Search for the cell housing the specified text and yield its [X, Y] center coordinate. 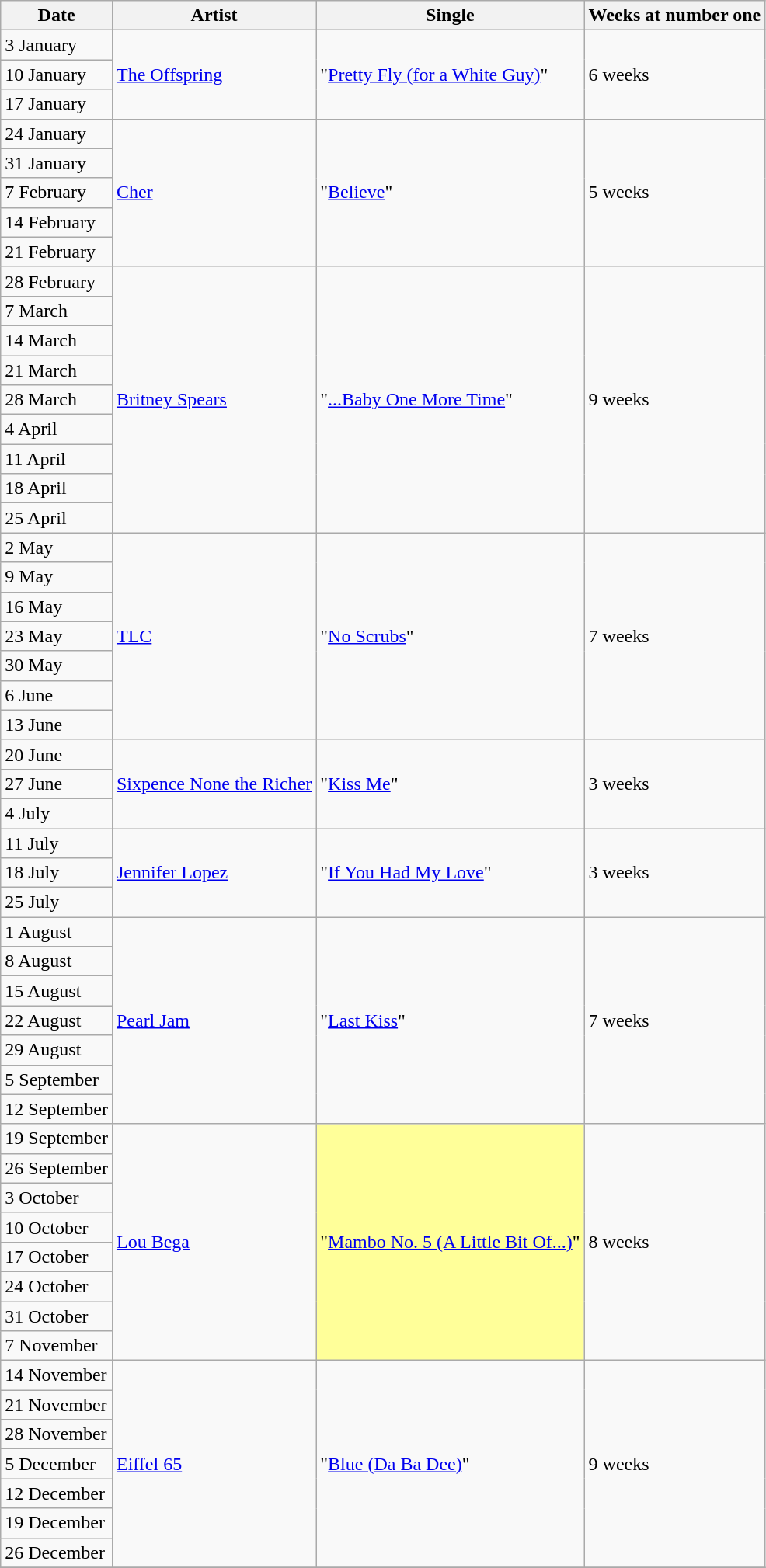
21 March [57, 370]
Lou Bega [214, 1242]
"Blue (Da Ba Dee)" [451, 1464]
11 April [57, 459]
2 May [57, 548]
12 December [57, 1493]
"Kiss Me" [451, 784]
6 weeks [674, 75]
Single [451, 16]
28 November [57, 1434]
13 June [57, 725]
4 April [57, 429]
19 September [57, 1139]
10 October [57, 1227]
11 July [57, 843]
"...Baby One More Time" [451, 399]
25 July [57, 902]
Britney Spears [214, 399]
14 November [57, 1375]
18 April [57, 488]
7 February [57, 193]
16 May [57, 607]
10 January [57, 75]
31 October [57, 1316]
22 August [57, 1020]
21 February [57, 252]
12 September [57, 1109]
Cher [214, 193]
"Believe" [451, 193]
5 December [57, 1464]
21 November [57, 1405]
17 October [57, 1257]
14 February [57, 222]
14 March [57, 340]
Jennifer Lopez [214, 872]
"Mambo No. 5 (A Little Bit Of...)" [451, 1242]
15 August [57, 991]
18 July [57, 873]
8 August [57, 961]
"No Scrubs" [451, 636]
Pearl Jam [214, 1020]
6 June [57, 695]
17 January [57, 104]
19 December [57, 1523]
29 August [57, 1050]
20 June [57, 754]
Date [57, 16]
3 January [57, 45]
24 October [57, 1286]
"Last Kiss" [451, 1020]
31 January [57, 163]
"If You Had My Love" [451, 872]
8 weeks [674, 1242]
TLC [214, 636]
7 March [57, 311]
28 February [57, 281]
4 July [57, 813]
5 September [57, 1080]
9 May [57, 577]
24 January [57, 134]
26 September [57, 1168]
The Offspring [214, 75]
7 November [57, 1346]
Sixpence None the Richer [214, 784]
1 August [57, 932]
Weeks at number one [674, 16]
25 April [57, 518]
26 December [57, 1552]
27 June [57, 784]
Eiffel 65 [214, 1464]
3 October [57, 1198]
Artist [214, 16]
30 May [57, 666]
"Pretty Fly (for a White Guy)" [451, 75]
5 weeks [674, 193]
28 March [57, 400]
23 May [57, 636]
